Pinpoint the cell where the given text exists, returning its (x, y) midpoint coordinate. 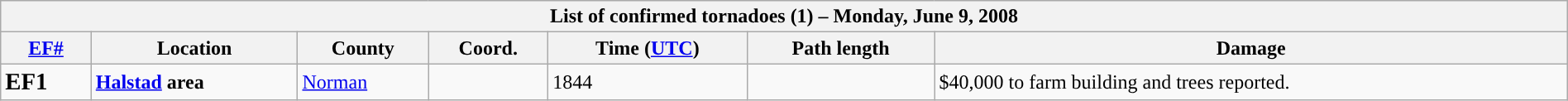
Norman (363, 82)
Location (194, 48)
Halstad area (194, 82)
Path length (840, 48)
EF1 (46, 82)
County (363, 48)
1844 (648, 82)
Time (UTC) (648, 48)
Damage (1250, 48)
Coord. (488, 48)
$40,000 to farm building and trees reported. (1250, 82)
EF# (46, 48)
List of confirmed tornadoes (1) – Monday, June 9, 2008 (784, 17)
